For the text-containing cell, return its midpoint in [X, Y] coordinate format. 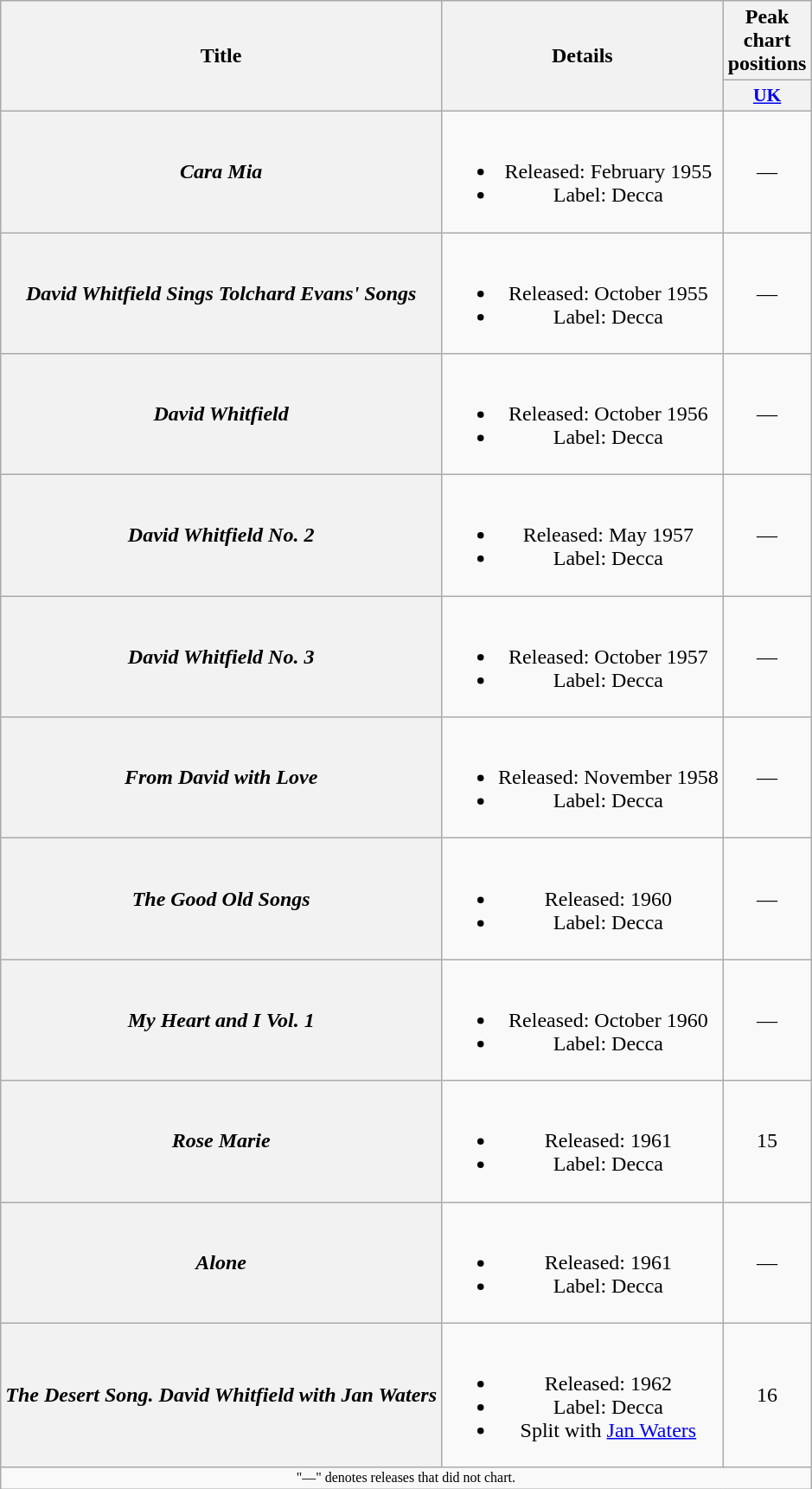
Details [583, 56]
Released: 1960Label: Decca [583, 899]
Rose Marie [221, 1141]
UK [767, 96]
Alone [221, 1262]
David Whitfield No. 3 [221, 657]
David Whitfield No. 2 [221, 536]
Title [221, 56]
Released: October 1957Label: Decca [583, 657]
David Whitfield Sings Tolchard Evans' Songs [221, 292]
Released: October 1956Label: Decca [583, 414]
Cara Mia [221, 171]
Released: October 1960Label: Decca [583, 1020]
"—" denotes releases that did not chart. [406, 1478]
Released: 1962Label: DeccaSplit with Jan Waters [583, 1395]
My Heart and I Vol. 1 [221, 1020]
Released: October 1955Label: Decca [583, 292]
From David with Love [221, 778]
David Whitfield [221, 414]
The Good Old Songs [221, 899]
Peak chartpositions [767, 41]
Released: February 1955Label: Decca [583, 171]
The Desert Song. David Whitfield with Jan Waters [221, 1395]
Released: May 1957Label: Decca [583, 536]
16 [767, 1395]
15 [767, 1141]
Released: November 1958Label: Decca [583, 778]
